Output the [x, y] coordinate of the center of the cell containing the given text.  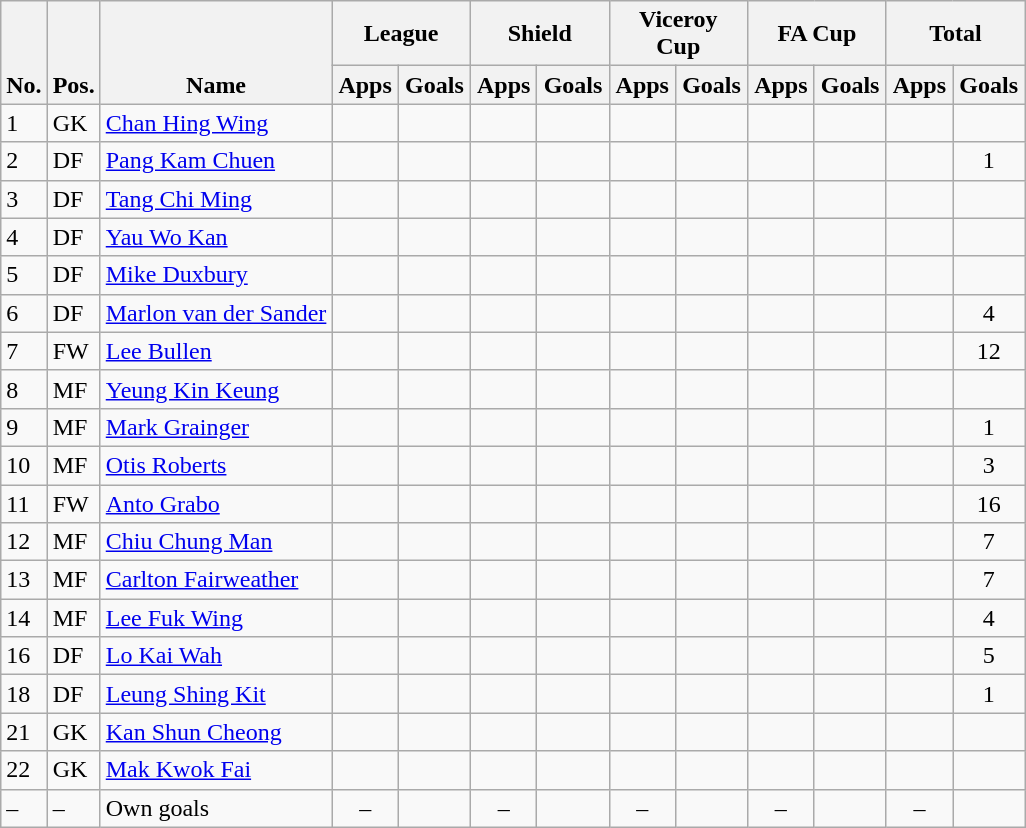
No. [24, 52]
11 [24, 503]
Lo Kai Wah [216, 656]
10 [24, 465]
Own goals [216, 808]
Pos. [74, 52]
Viceroy Cup [678, 34]
2 [24, 161]
Yau Wo Kan [216, 237]
Marlon van der Sander [216, 313]
8 [24, 389]
Mak Kwok Fai [216, 770]
FA Cup [818, 34]
Lee Fuk Wing [216, 618]
22 [24, 770]
Leung Shing Kit [216, 694]
Chiu Chung Man [216, 542]
Anto Grabo [216, 503]
Mark Grainger [216, 427]
Total [956, 34]
Tang Chi Ming [216, 199]
Name [216, 52]
18 [24, 694]
Chan Hing Wing [216, 123]
Yeung Kin Keung [216, 389]
Lee Bullen [216, 351]
Kan Shun Cheong [216, 732]
Mike Duxbury [216, 275]
14 [24, 618]
Shield [540, 34]
League [402, 34]
13 [24, 580]
Carlton Fairweather [216, 580]
6 [24, 313]
Otis Roberts [216, 465]
21 [24, 732]
9 [24, 427]
Pang Kam Chuen [216, 161]
